Extract the (x, y) coordinate from the center of the cell holding the provided text.  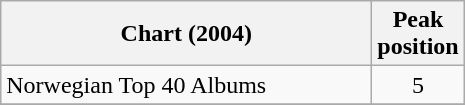
Norwegian Top 40 Albums (186, 85)
Chart (2004) (186, 34)
5 (418, 85)
Peakposition (418, 34)
